Detect which cell encompasses the target text, then output its (X, Y) center coordinate. 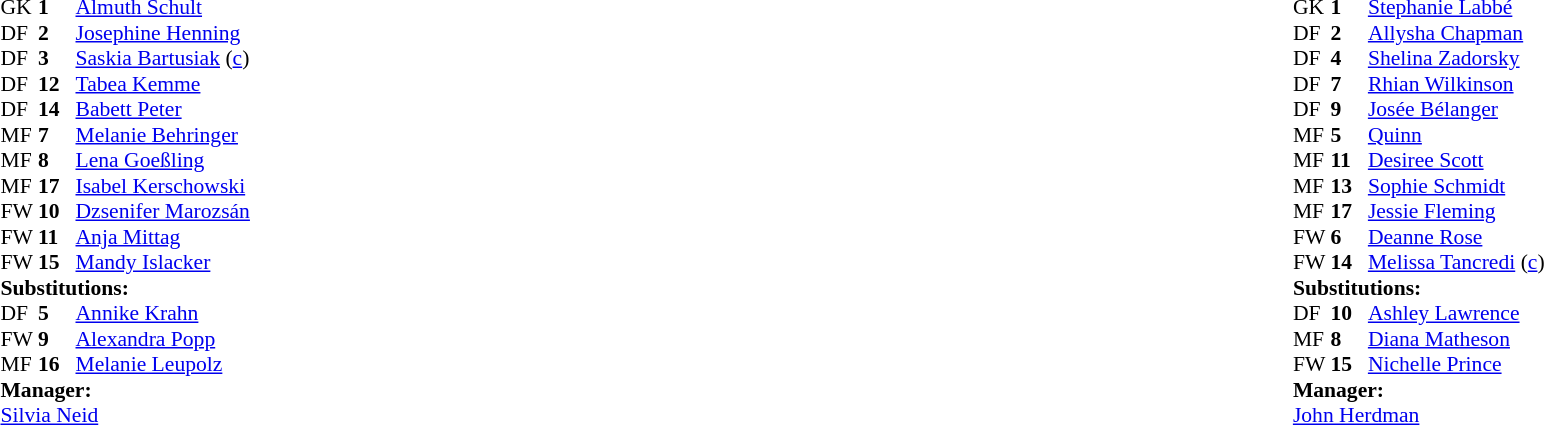
Melanie Leupolz (163, 365)
Melanie Behringer (163, 135)
Dzsenifer Marozsán (163, 211)
Annike Krahn (163, 313)
6 (1349, 237)
16 (57, 365)
Substitutions: (124, 288)
Alexandra Popp (163, 339)
Isabel Kerschowski (163, 186)
12 (57, 84)
4 (1349, 59)
Saskia Bartusiak (c) (163, 59)
Tabea Kemme (163, 84)
3 (57, 59)
Lena Goeßling (163, 161)
Josephine Henning (163, 33)
Mandy Islacker (163, 263)
Anja Mittag (163, 237)
Manager: (124, 390)
Babett Peter (163, 109)
13 (1349, 186)
